From the cell containing the given text, extract its center point as (x, y) coordinate. 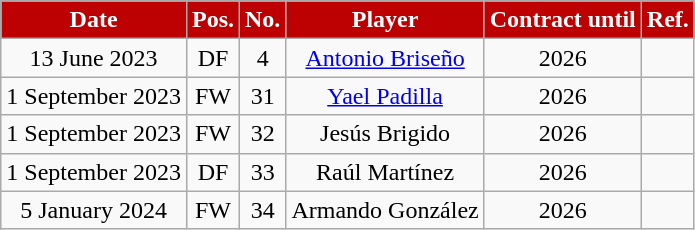
4 (263, 58)
Armando González (385, 210)
Contract until (562, 20)
33 (263, 172)
13 June 2023 (94, 58)
34 (263, 210)
5 January 2024 (94, 210)
Jesús Brigido (385, 134)
Yael Padilla (385, 96)
No. (263, 20)
32 (263, 134)
Antonio Briseño (385, 58)
31 (263, 96)
Raúl Martínez (385, 172)
Pos. (212, 20)
Ref. (668, 20)
Player (385, 20)
Date (94, 20)
